Search for the cell housing the specified text and yield its (x, y) center coordinate. 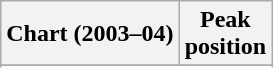
Chart (2003–04) (90, 34)
Peakposition (225, 34)
